Search for the cell housing the specified text and yield its (x, y) center coordinate. 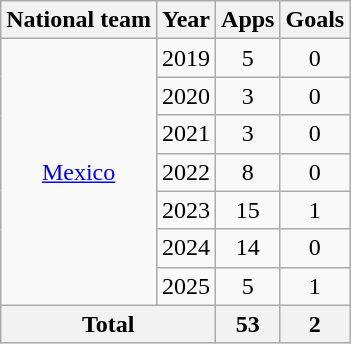
Year (186, 20)
Total (108, 324)
Apps (248, 20)
2023 (186, 210)
14 (248, 248)
Mexico (79, 172)
2025 (186, 286)
15 (248, 210)
2022 (186, 172)
2020 (186, 96)
Goals (315, 20)
2 (315, 324)
8 (248, 172)
2019 (186, 58)
2021 (186, 134)
53 (248, 324)
2024 (186, 248)
National team (79, 20)
